Identify which cell holds the provided text, then report its (X, Y) central coordinate. 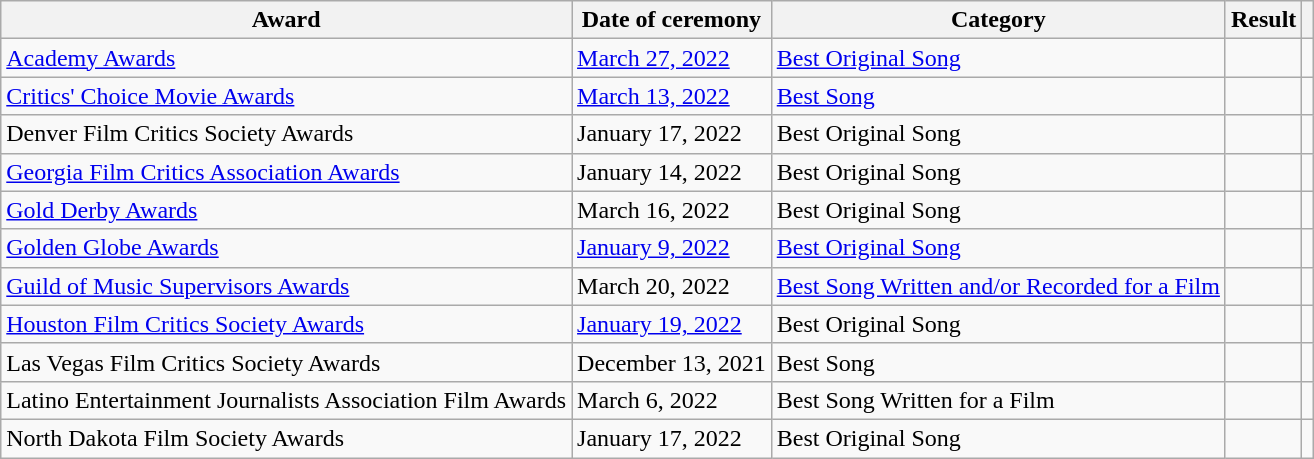
Academy Awards (286, 58)
Best Song Written for a Film (998, 400)
January 14, 2022 (672, 172)
March 27, 2022 (672, 58)
Award (286, 20)
Golden Globe Awards (286, 248)
Las Vegas Film Critics Society Awards (286, 362)
January 9, 2022 (672, 248)
Date of ceremony (672, 20)
Best Song Written and/or Recorded for a Film (998, 286)
Houston Film Critics Society Awards (286, 324)
Category (998, 20)
March 20, 2022 (672, 286)
Guild of Music Supervisors Awards (286, 286)
March 16, 2022 (672, 210)
Denver Film Critics Society Awards (286, 134)
Critics' Choice Movie Awards (286, 96)
Result (1263, 20)
North Dakota Film Society Awards (286, 438)
March 13, 2022 (672, 96)
Gold Derby Awards (286, 210)
March 6, 2022 (672, 400)
January 19, 2022 (672, 324)
December 13, 2021 (672, 362)
Georgia Film Critics Association Awards (286, 172)
Latino Entertainment Journalists Association Film Awards (286, 400)
